Locate the cell with the specified text and output its [x, y] center coordinate. 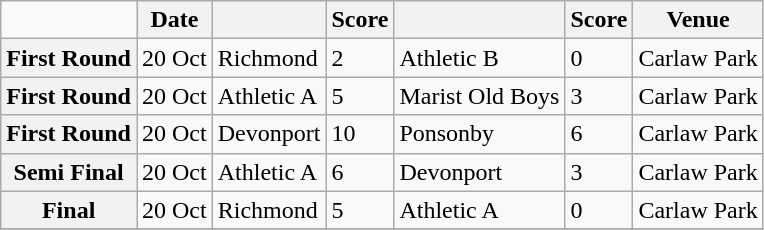
Final [69, 210]
10 [360, 134]
Venue [698, 20]
Date [174, 20]
Athletic B [480, 58]
Marist Old Boys [480, 96]
Ponsonby [480, 134]
2 [360, 58]
Semi Final [69, 172]
